For the text-containing cell, return its midpoint in (x, y) coordinate format. 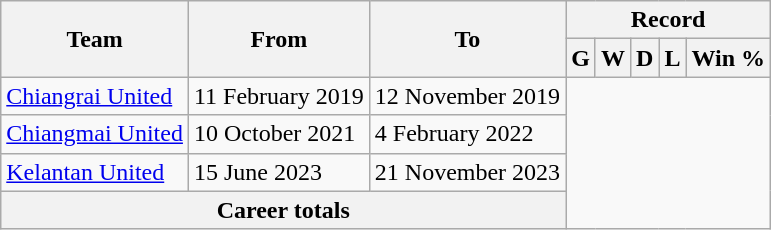
Team (95, 39)
10 October 2021 (278, 134)
15 June 2023 (278, 172)
12 November 2019 (467, 96)
Chiangrai United (95, 96)
L (672, 58)
From (278, 39)
Career totals (284, 210)
11 February 2019 (278, 96)
D (644, 58)
G (581, 58)
21 November 2023 (467, 172)
Win % (728, 58)
W (612, 58)
4 February 2022 (467, 134)
Chiangmai United (95, 134)
Record (668, 20)
Kelantan United (95, 172)
To (467, 39)
